Find where the given text appears and provide that cell's center as (x, y) coordinate. 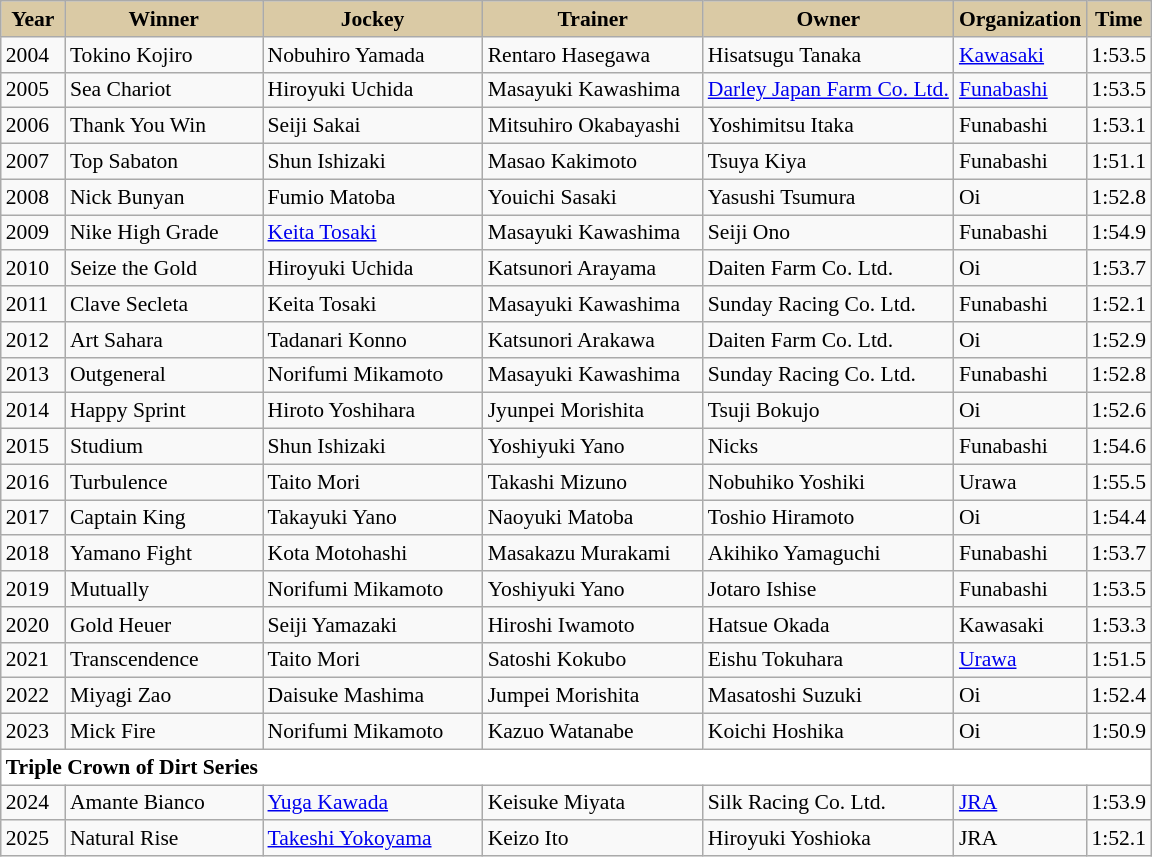
1:52.4 (1118, 696)
Rentaro Hasegawa (593, 55)
Jotaro Ishise (828, 589)
1:52.9 (1118, 340)
Keizo Ito (593, 839)
1:54.6 (1118, 447)
Daisuke Mashima (372, 696)
Akihiko Yamaguchi (828, 554)
2010 (33, 269)
Clave Secleta (164, 304)
2018 (33, 554)
Nick Bunyan (164, 197)
1:53.9 (1118, 803)
2025 (33, 839)
Eishu Tokuhara (828, 660)
Takeshi Yokoyama (372, 839)
Tsuya Kiya (828, 162)
Hiroto Yoshihara (372, 411)
Nike High Grade (164, 233)
1:51.5 (1118, 660)
2014 (33, 411)
Nobuhiro Yamada (372, 55)
Toshio Hiramoto (828, 518)
Silk Racing Co. Ltd. (828, 803)
2015 (33, 447)
2017 (33, 518)
Yuga Kawada (372, 803)
Yoshimitsu Itaka (828, 126)
2009 (33, 233)
Amante Bianco (164, 803)
Owner (828, 19)
2008 (33, 197)
1:55.5 (1118, 482)
Satoshi Kokubo (593, 660)
Takayuki Yano (372, 518)
2024 (33, 803)
Organization (1020, 19)
Jockey (372, 19)
Studium (164, 447)
2023 (33, 732)
Yamano Fight (164, 554)
Tadanari Konno (372, 340)
1:53.3 (1118, 625)
Hatsue Okada (828, 625)
2021 (33, 660)
Jumpei Morishita (593, 696)
Seize the Gold (164, 269)
Transcendence (164, 660)
Thank You Win (164, 126)
Mick Fire (164, 732)
Gold Heuer (164, 625)
1:53.1 (1118, 126)
Hiroshi Iwamoto (593, 625)
2004 (33, 55)
Year (33, 19)
Triple Crown of Dirt Series (576, 767)
Happy Sprint (164, 411)
Koichi Hoshika (828, 732)
2022 (33, 696)
Jyunpei Morishita (593, 411)
Seiji Ono (828, 233)
1:51.1 (1118, 162)
1:52.6 (1118, 411)
1:50.9 (1118, 732)
Trainer (593, 19)
Katsunori Arakawa (593, 340)
Fumio Matoba (372, 197)
Takashi Mizuno (593, 482)
Mutually (164, 589)
Youichi Sasaki (593, 197)
1:54.9 (1118, 233)
Tsuji Bokujo (828, 411)
Nobuhiko Yoshiki (828, 482)
Seiji Sakai (372, 126)
Keisuke Miyata (593, 803)
2006 (33, 126)
Yasushi Tsumura (828, 197)
Mitsuhiro Okabayashi (593, 126)
1:54.4 (1118, 518)
2019 (33, 589)
Seiji Yamazaki (372, 625)
Natural Rise (164, 839)
2012 (33, 340)
Hiroyuki Yoshioka (828, 839)
Masatoshi Suzuki (828, 696)
Top Sabaton (164, 162)
Winner (164, 19)
Captain King (164, 518)
Time (1118, 19)
2011 (33, 304)
2007 (33, 162)
Sea Chariot (164, 90)
Kota Motohashi (372, 554)
2005 (33, 90)
Masao Kakimoto (593, 162)
Outgeneral (164, 375)
Art Sahara (164, 340)
2016 (33, 482)
2013 (33, 375)
Darley Japan Farm Co. Ltd. (828, 90)
Kazuo Watanabe (593, 732)
Tokino Kojiro (164, 55)
Nicks (828, 447)
Miyagi Zao (164, 696)
Turbulence (164, 482)
Masakazu Murakami (593, 554)
Katsunori Arayama (593, 269)
Hisatsugu Tanaka (828, 55)
2020 (33, 625)
Naoyuki Matoba (593, 518)
